Return the (X, Y) coordinate for the center point of the cell that contains the specified text.  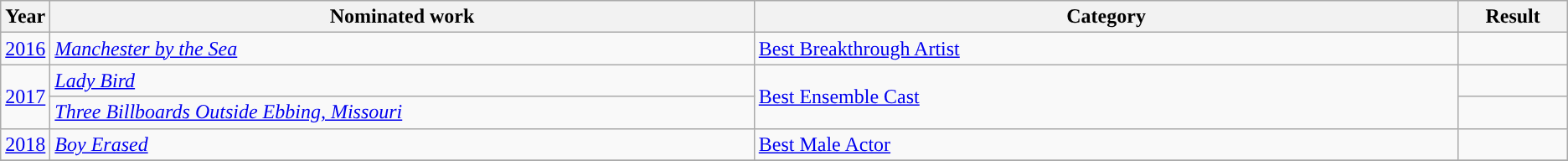
2016 (25, 49)
Best Ensemble Cast (1106, 96)
Nominated work (402, 17)
Three Billboards Outside Ebbing, Missouri (402, 112)
Category (1106, 17)
Result (1513, 17)
Boy Erased (402, 144)
Best Male Actor (1106, 144)
Year (25, 17)
Manchester by the Sea (402, 49)
Best Breakthrough Artist (1106, 49)
2017 (25, 96)
2018 (25, 144)
Lady Bird (402, 80)
